Search for the cell housing the specified text and yield its (X, Y) center coordinate. 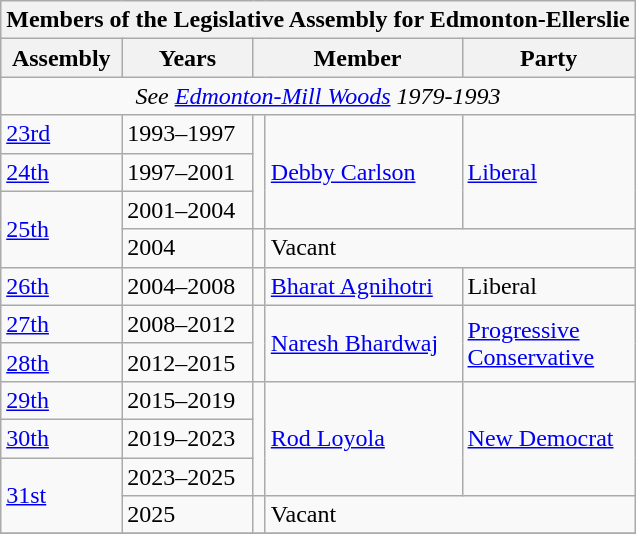
New Democrat (548, 438)
Naresh Bhardwaj (364, 343)
1993–1997 (188, 134)
30th (62, 438)
2015–2019 (188, 400)
23rd (62, 134)
1997–2001 (188, 172)
Rod Loyola (364, 438)
2025 (188, 515)
Assembly (62, 58)
Members of the Legislative Assembly for Edmonton-Ellerslie (318, 20)
2001–2004 (188, 210)
31st (62, 496)
See Edmonton-Mill Woods 1979-1993 (318, 96)
24th (62, 172)
Member (358, 58)
2008–2012 (188, 324)
2019–2023 (188, 438)
Party (548, 58)
2004 (188, 248)
25th (62, 229)
Bharat Agnihotri (364, 286)
2023–2025 (188, 477)
2004–2008 (188, 286)
ProgressiveConservative (548, 343)
27th (62, 324)
26th (62, 286)
Years (188, 58)
29th (62, 400)
28th (62, 362)
2012–2015 (188, 362)
Debby Carlson (364, 172)
